For the text-containing cell, return its midpoint in (x, y) coordinate format. 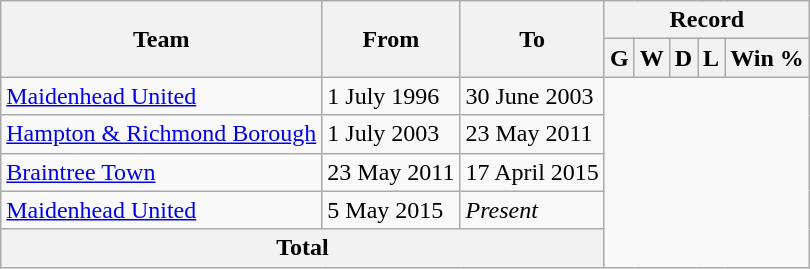
1 July 2003 (391, 134)
From (391, 39)
To (532, 39)
W (652, 58)
L (712, 58)
1 July 1996 (391, 96)
Braintree Town (162, 172)
Hampton & Richmond Borough (162, 134)
D (683, 58)
Team (162, 39)
30 June 2003 (532, 96)
Record (706, 20)
17 April 2015 (532, 172)
Total (303, 248)
Present (532, 210)
G (619, 58)
Win % (768, 58)
5 May 2015 (391, 210)
